Output the [x, y] coordinate of the center of the cell containing the given text.  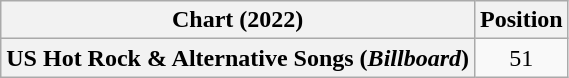
51 [521, 58]
Chart (2022) [238, 20]
Position [521, 20]
US Hot Rock & Alternative Songs (Billboard) [238, 58]
